For the text-containing cell, return its midpoint in [x, y] coordinate format. 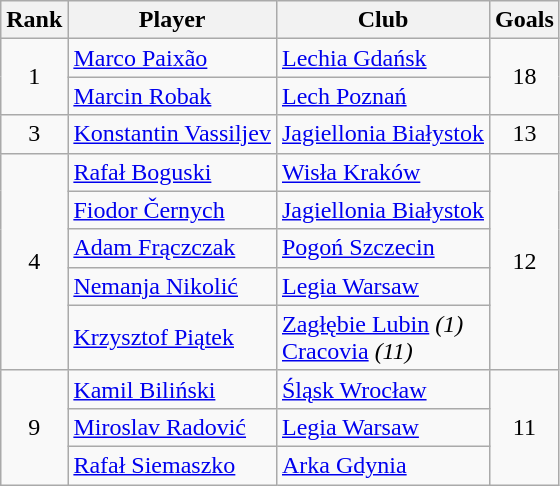
Rafał Siemaszko [172, 465]
4 [34, 262]
Miroslav Radović [172, 427]
Lech Poznań [382, 96]
Wisła Kraków [382, 172]
Lechia Gdańsk [382, 58]
Śląsk Wrocław [382, 389]
Arka Gdynia [382, 465]
Player [172, 20]
3 [34, 134]
Adam Frączczak [172, 248]
Konstantin Vassiljev [172, 134]
18 [525, 77]
13 [525, 134]
Fiodor Černych [172, 210]
Marco Paixão [172, 58]
1 [34, 77]
Kamil Biliński [172, 389]
Krzysztof Piątek [172, 338]
Rafał Boguski [172, 172]
Pogoń Szczecin [382, 248]
9 [34, 427]
Nemanja Nikolić [172, 286]
12 [525, 262]
Zagłębie Lubin (1)Cracovia (11) [382, 338]
Marcin Robak [172, 96]
11 [525, 427]
Rank [34, 20]
Goals [525, 20]
Club [382, 20]
